Pinpoint the cell where the given text exists, returning its [x, y] midpoint coordinate. 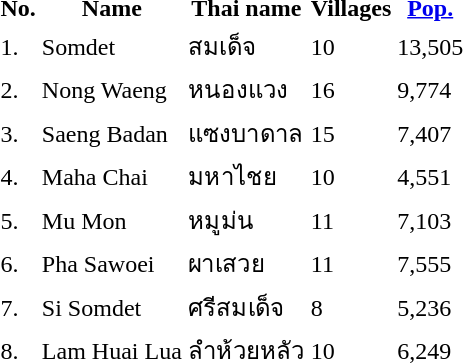
สมเด็จ [246, 46]
16 [350, 90]
ศรีสมเด็จ [246, 307]
Si Somdet [112, 307]
มหาไชย [246, 176]
Nong Waeng [112, 90]
ผาเสวย [246, 264]
Maha Chai [112, 176]
หนองแวง [246, 90]
8 [350, 307]
Saeng Badan [112, 133]
หมูม่น [246, 220]
Mu Mon [112, 220]
Somdet [112, 46]
แซงบาดาล [246, 133]
15 [350, 133]
Pha Sawoei [112, 264]
